Identify which cell holds the provided text, then report its [X, Y] central coordinate. 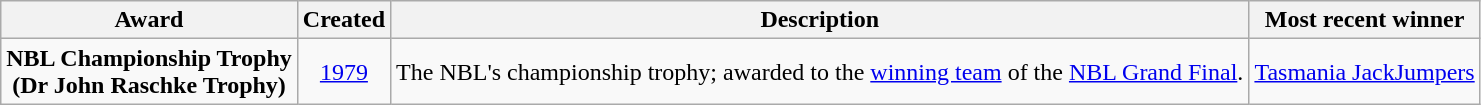
1979 [344, 72]
Award [150, 20]
The NBL's championship trophy; awarded to the winning team of the NBL Grand Final. [820, 72]
Most recent winner [1364, 20]
Description [820, 20]
Tasmania JackJumpers [1364, 72]
Created [344, 20]
NBL Championship Trophy(Dr John Raschke Trophy) [150, 72]
